Determine the [X, Y] coordinate at the center of the cell enclosing the given text.  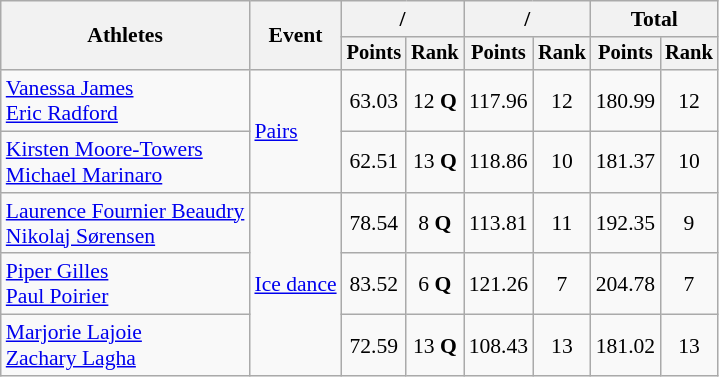
Athletes [126, 36]
181.02 [626, 346]
Vanessa JamesEric Radford [126, 100]
Event [295, 36]
Piper GillesPaul Poirier [126, 284]
192.35 [626, 224]
Laurence Fournier BeaudryNikolaj Sørensen [126, 224]
180.99 [626, 100]
11 [562, 224]
Marjorie LajoieZachary Lagha [126, 346]
9 [689, 224]
118.86 [498, 162]
204.78 [626, 284]
8 Q [435, 224]
12 Q [435, 100]
113.81 [498, 224]
Total [654, 19]
83.52 [374, 284]
Ice dance [295, 284]
108.43 [498, 346]
121.26 [498, 284]
78.54 [374, 224]
63.03 [374, 100]
Pairs [295, 131]
62.51 [374, 162]
117.96 [498, 100]
6 Q [435, 284]
Kirsten Moore-TowersMichael Marinaro [126, 162]
72.59 [374, 346]
181.37 [626, 162]
